From the cell containing the given text, extract its center point as [x, y] coordinate. 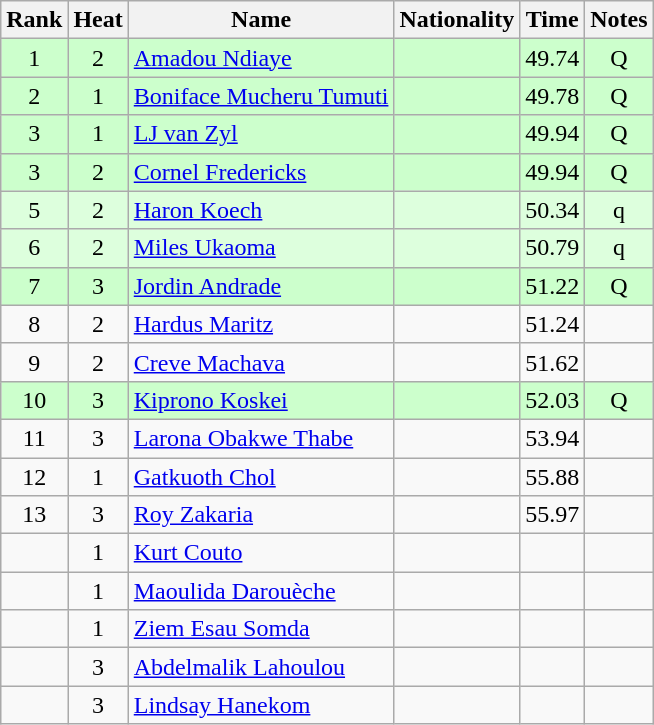
5 [34, 210]
50.34 [552, 210]
55.97 [552, 515]
Ziem Esau Somda [261, 629]
Amadou Ndiaye [261, 58]
Notes [619, 20]
Nationality [457, 20]
49.78 [552, 96]
Abdelmalik Lahoulou [261, 667]
Miles Ukaoma [261, 248]
6 [34, 248]
12 [34, 477]
Maoulida Darouèche [261, 591]
11 [34, 438]
52.03 [552, 400]
Jordin Andrade [261, 286]
51.24 [552, 324]
49.74 [552, 58]
Rank [34, 20]
51.62 [552, 362]
Cornel Fredericks [261, 172]
Lindsay Hanekom [261, 705]
Hardus Maritz [261, 324]
10 [34, 400]
55.88 [552, 477]
53.94 [552, 438]
13 [34, 515]
Gatkuoth Chol [261, 477]
Haron Koech [261, 210]
Kurt Couto [261, 553]
Roy Zakaria [261, 515]
Boniface Mucheru Tumuti [261, 96]
Larona Obakwe Thabe [261, 438]
LJ van Zyl [261, 134]
8 [34, 324]
9 [34, 362]
Creve Machava [261, 362]
50.79 [552, 248]
51.22 [552, 286]
Time [552, 20]
Kiprono Koskei [261, 400]
Name [261, 20]
7 [34, 286]
Heat [98, 20]
